Output the (x, y) coordinate of the center of the cell containing the given text.  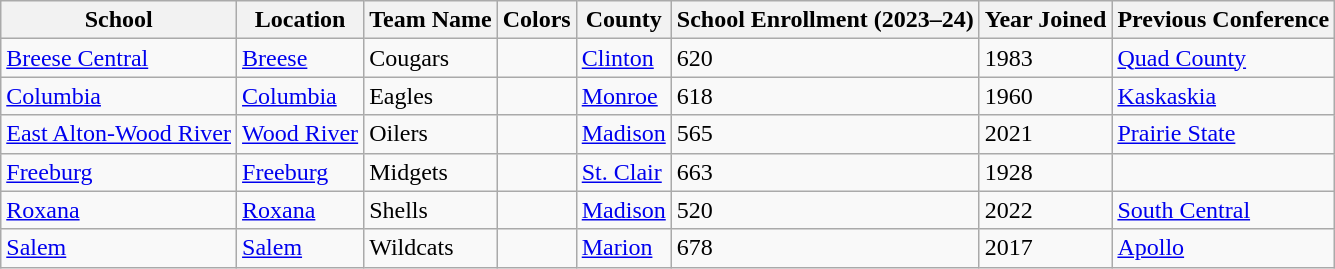
Quad County (1224, 58)
Wildcats (431, 248)
School Enrollment (2023–24) (825, 20)
2021 (1046, 134)
1983 (1046, 58)
Year Joined (1046, 20)
Marion (624, 248)
Apollo (1224, 248)
2022 (1046, 210)
Wood River (300, 134)
618 (825, 96)
Midgets (431, 172)
Prairie State (1224, 134)
2017 (1046, 248)
Previous Conference (1224, 20)
Oilers (431, 134)
School (119, 20)
520 (825, 210)
County (624, 20)
Breese (300, 58)
Team Name (431, 20)
St. Clair (624, 172)
Shells (431, 210)
620 (825, 58)
565 (825, 134)
Location (300, 20)
Monroe (624, 96)
1960 (1046, 96)
South Central (1224, 210)
1928 (1046, 172)
Breese Central (119, 58)
Kaskaskia (1224, 96)
Clinton (624, 58)
663 (825, 172)
East Alton-Wood River (119, 134)
Cougars (431, 58)
678 (825, 248)
Eagles (431, 96)
Colors (536, 20)
